Extract the [X, Y] coordinate from the center of the cell holding the provided text.  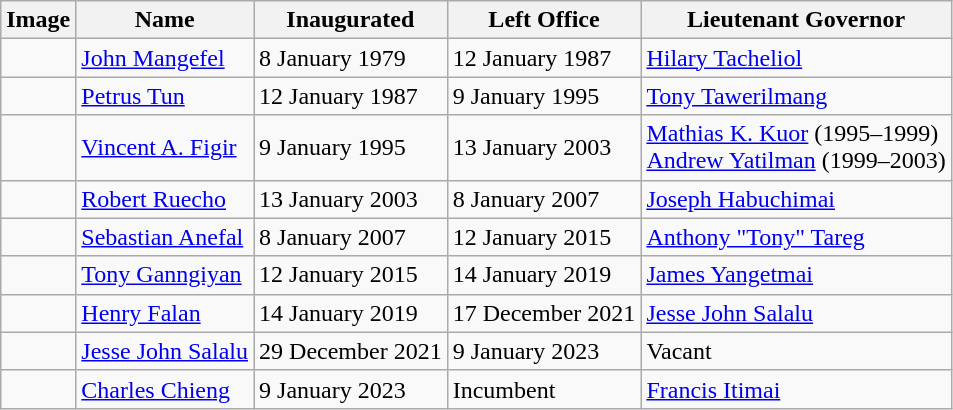
James Yangetmai [796, 275]
Hilary Tacheliol [796, 58]
Petrus Tun [165, 96]
Robert Ruecho [165, 199]
17 December 2021 [544, 313]
Anthony "Tony" Tareg [796, 237]
Vincent A. Figir [165, 148]
Vacant [796, 351]
Sebastian Anefal [165, 237]
Inaugurated [351, 20]
Lieutenant Governor [796, 20]
Francis Itimai [796, 389]
Henry Falan [165, 313]
Incumbent [544, 389]
Charles Chieng [165, 389]
8 January 1979 [351, 58]
Tony Ganngiyan [165, 275]
Mathias K. Kuor (1995–1999) Andrew Yatilman (1999–2003) [796, 148]
John Mangefel [165, 58]
Left Office [544, 20]
Name [165, 20]
Tony Tawerilmang [796, 96]
Image [38, 20]
Joseph Habuchimai [796, 199]
29 December 2021 [351, 351]
